Output the [X, Y] coordinate of the center of the cell containing the given text.  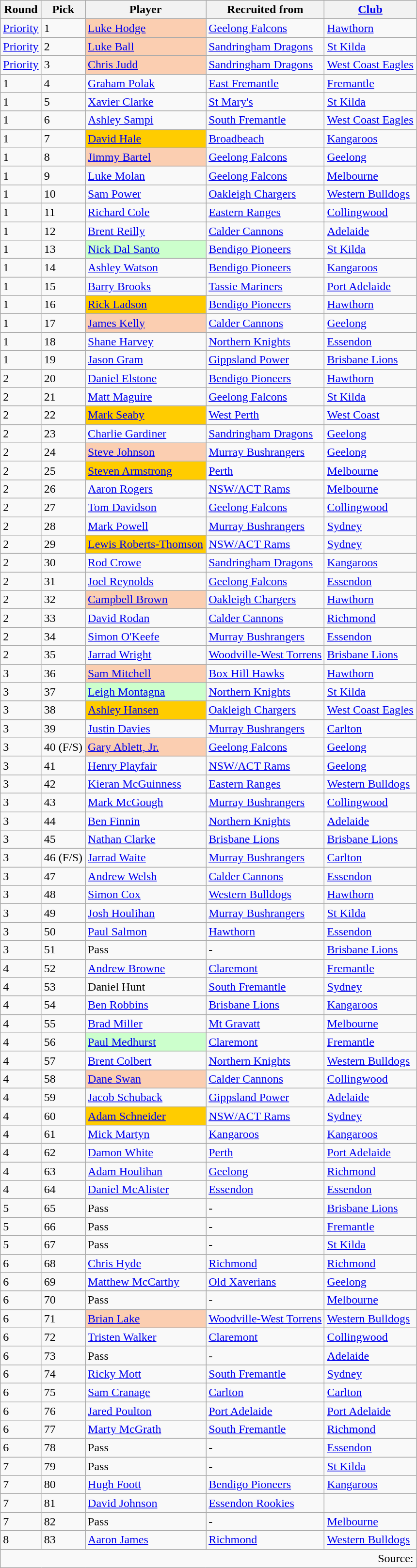
Steven Armstrong [145, 470]
Simon O'Keefe [145, 637]
48 [63, 895]
West Coast [370, 415]
80 [63, 1485]
Lewis Roberts-Thomson [145, 544]
Marty McGrath [145, 1429]
Sam Cranage [145, 1392]
33 [63, 618]
71 [63, 1319]
Aaron Rogers [145, 489]
39 [63, 729]
Kieran McGuinness [145, 784]
Jason Gram [145, 360]
Hugh Foott [145, 1485]
Paul Medhurst [145, 1042]
Gary Ablett, Jr. [145, 747]
Barry Brooks [145, 286]
Daniel Elstone [145, 378]
20 [63, 378]
St Mary's [265, 102]
Jimmy Bartel [145, 157]
27 [63, 507]
18 [63, 342]
77 [63, 1429]
63 [63, 1171]
Graham Polak [145, 83]
38 [63, 710]
Round [21, 10]
Ashley Watson [145, 268]
41 [63, 765]
David Hale [145, 139]
72 [63, 1337]
14 [63, 268]
64 [63, 1190]
17 [63, 323]
52 [63, 968]
22 [63, 415]
Nick Dal Santo [145, 249]
East Fremantle [265, 83]
Campbell Brown [145, 600]
Simon Cox [145, 895]
81 [63, 1503]
Justin Davies [145, 729]
Damon White [145, 1153]
60 [63, 1116]
74 [63, 1374]
15 [63, 286]
Nathan Clarke [145, 839]
Leigh Montagna [145, 692]
32 [63, 600]
44 [63, 821]
45 [63, 839]
13 [63, 249]
36 [63, 673]
Paul Salmon [145, 931]
Jarrad Wright [145, 655]
Brian Lake [145, 1319]
Jarrad Waite [145, 858]
68 [63, 1263]
Adam Houlihan [145, 1171]
Player [145, 10]
Box Hill Hawks [265, 673]
11 [63, 212]
82 [63, 1521]
26 [63, 489]
43 [63, 802]
Ashley Sampi [145, 120]
Jared Poulton [145, 1411]
76 [63, 1411]
Tristen Walker [145, 1337]
21 [63, 397]
Matt Maguire [145, 397]
23 [63, 434]
Brad Miller [145, 1024]
53 [63, 987]
24 [63, 452]
66 [63, 1226]
75 [63, 1392]
Charlie Gardiner [145, 434]
61 [63, 1134]
Mick Martyn [145, 1134]
Club [370, 10]
Rick Ladson [145, 305]
29 [63, 544]
19 [63, 360]
Pick [63, 10]
31 [63, 581]
59 [63, 1097]
51 [63, 950]
67 [63, 1245]
Brent Reilly [145, 231]
Shane Harvey [145, 342]
Mt Gravatt [265, 1024]
12 [63, 231]
Tom Davidson [145, 507]
Steve Johnson [145, 452]
Broadbeach [265, 139]
37 [63, 692]
Tassie Mariners [265, 286]
Sam Power [145, 194]
69 [63, 1282]
Ben Finnin [145, 821]
Andrew Welsh [145, 876]
Andrew Browne [145, 968]
Ashley Hansen [145, 710]
25 [63, 470]
Daniel McAlister [145, 1190]
58 [63, 1079]
10 [63, 194]
Ben Robbins [145, 1005]
Xavier Clarke [145, 102]
David Johnson [145, 1503]
Henry Playfair [145, 765]
Chris Hyde [145, 1263]
Matthew McCarthy [145, 1282]
16 [63, 305]
Luke Molan [145, 175]
47 [63, 876]
78 [63, 1448]
Brent Colbert [145, 1060]
49 [63, 913]
46 (F/S) [63, 858]
57 [63, 1060]
40 (F/S) [63, 747]
30 [63, 563]
42 [63, 784]
Luke Hodge [145, 28]
28 [63, 526]
Mark Seaby [145, 415]
70 [63, 1300]
West Perth [265, 415]
David Rodan [145, 618]
Old Xaverians [265, 1282]
34 [63, 637]
Chris Judd [145, 65]
Mark McGough [145, 802]
Essendon Rookies [265, 1503]
Daniel Hunt [145, 987]
Adam Schneider [145, 1116]
Jacob Schuback [145, 1097]
35 [63, 655]
Josh Houlihan [145, 913]
56 [63, 1042]
Sam Mitchell [145, 673]
55 [63, 1024]
83 [63, 1540]
Joel Reynolds [145, 581]
Aaron James [145, 1540]
Luke Ball [145, 47]
Ricky Mott [145, 1374]
Recruited from [265, 10]
Source: [208, 1558]
54 [63, 1005]
50 [63, 931]
Rod Crowe [145, 563]
9 [63, 175]
79 [63, 1466]
Richard Cole [145, 212]
65 [63, 1208]
James Kelly [145, 323]
62 [63, 1153]
Dane Swan [145, 1079]
Mark Powell [145, 526]
73 [63, 1355]
